Detect which cell encompasses the target text, then output its (X, Y) center coordinate. 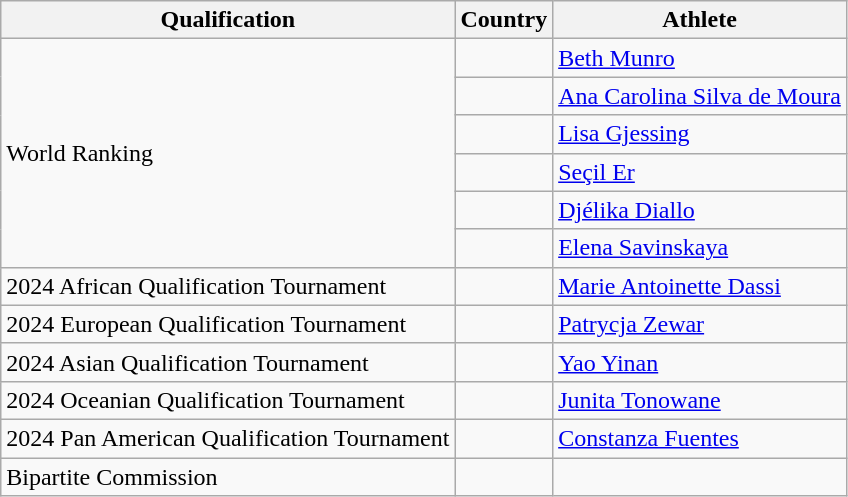
Seçil Er (700, 172)
Djélika Diallo (700, 210)
Bipartite Commission (228, 477)
Patrycja Zewar (700, 324)
2024 African Qualification Tournament (228, 286)
Constanza Fuentes (700, 438)
Qualification (228, 20)
Marie Antoinette Dassi (700, 286)
Elena Savinskaya (700, 248)
Athlete (700, 20)
2024 Asian Qualification Tournament (228, 362)
Yao Yinan (700, 362)
Beth Munro (700, 58)
2024 Oceanian Qualification Tournament (228, 400)
Lisa Gjessing (700, 134)
2024 European Qualification Tournament (228, 324)
World Ranking (228, 153)
Junita Tonowane (700, 400)
2024 Pan American Qualification Tournament (228, 438)
Ana Carolina Silva de Moura (700, 96)
Country (504, 20)
